Find where the given text appears and provide that cell's center as (x, y) coordinate. 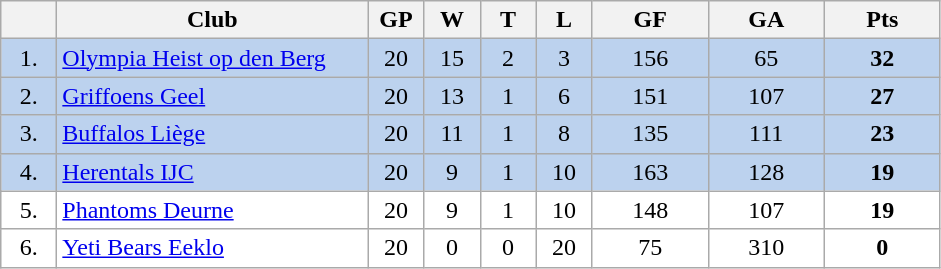
128 (766, 172)
6 (564, 96)
GF (650, 20)
T (508, 20)
2 (508, 58)
11 (452, 134)
2. (29, 96)
27 (882, 96)
156 (650, 58)
GA (766, 20)
32 (882, 58)
GP (396, 20)
Herentals IJC (212, 172)
Buffalos Liège (212, 134)
6. (29, 248)
151 (650, 96)
Phantoms Deurne (212, 210)
Club (212, 20)
8 (564, 134)
15 (452, 58)
5. (29, 210)
111 (766, 134)
135 (650, 134)
23 (882, 134)
163 (650, 172)
65 (766, 58)
W (452, 20)
4. (29, 172)
Yeti Bears Eeklo (212, 248)
75 (650, 248)
13 (452, 96)
3 (564, 58)
Pts (882, 20)
1. (29, 58)
3. (29, 134)
310 (766, 248)
148 (650, 210)
Griffoens Geel (212, 96)
L (564, 20)
Olympia Heist op den Berg (212, 58)
